Determine the [X, Y] coordinate at the center of the cell enclosing the given text.  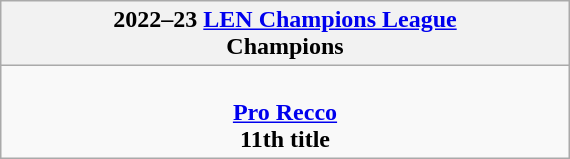
Pro Recco11th title [284, 112]
2022–23 LEN Champions LeagueChampions [284, 34]
